Find where the given text appears and provide that cell's center as [X, Y] coordinate. 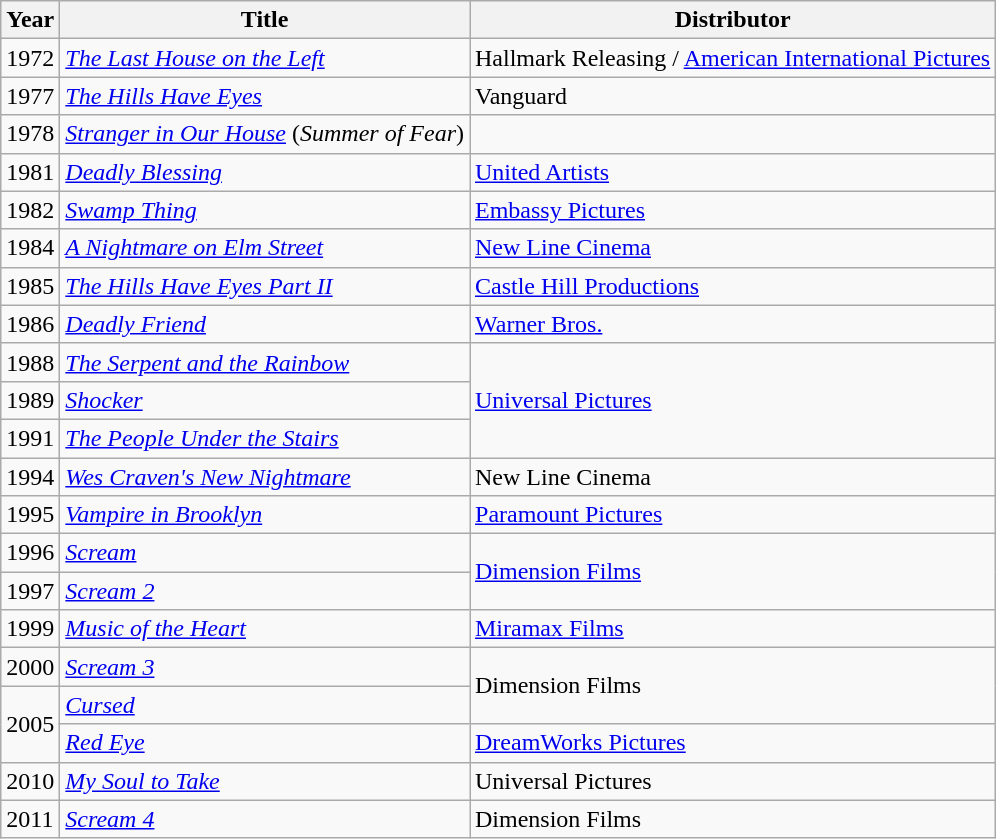
Scream 3 [265, 667]
Miramax Films [733, 629]
Stranger in Our House (Summer of Fear) [265, 134]
2000 [30, 667]
1982 [30, 210]
Year [30, 20]
2010 [30, 781]
The People Under the Stairs [265, 438]
DreamWorks Pictures [733, 743]
1988 [30, 362]
Swamp Thing [265, 210]
Scream 4 [265, 819]
Title [265, 20]
1978 [30, 134]
2011 [30, 819]
1994 [30, 477]
Scream 2 [265, 591]
Paramount Pictures [733, 515]
1997 [30, 591]
Hallmark Releasing / American International Pictures [733, 58]
1985 [30, 286]
A Nightmare on Elm Street [265, 248]
Embassy Pictures [733, 210]
Warner Bros. [733, 324]
Music of the Heart [265, 629]
Wes Craven's New Nightmare [265, 477]
Vanguard [733, 96]
1989 [30, 400]
Deadly Blessing [265, 172]
1972 [30, 58]
The Last House on the Left [265, 58]
My Soul to Take [265, 781]
The Serpent and the Rainbow [265, 362]
United Artists [733, 172]
Castle Hill Productions [733, 286]
1981 [30, 172]
1991 [30, 438]
1977 [30, 96]
The Hills Have Eyes Part II [265, 286]
Distributor [733, 20]
1995 [30, 515]
Shocker [265, 400]
Deadly Friend [265, 324]
The Hills Have Eyes [265, 96]
Red Eye [265, 743]
2005 [30, 724]
1986 [30, 324]
Cursed [265, 705]
1996 [30, 553]
1999 [30, 629]
1984 [30, 248]
Vampire in Brooklyn [265, 515]
Scream [265, 553]
